For the text-containing cell, return its midpoint in [X, Y] coordinate format. 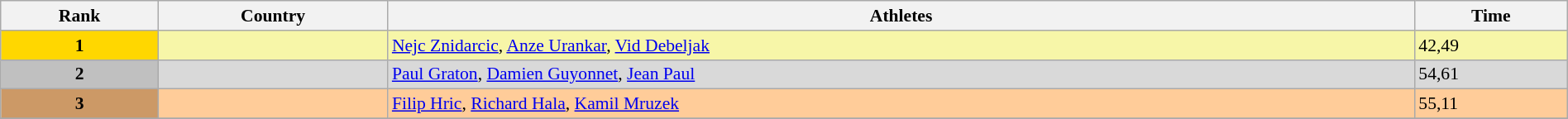
Country [273, 16]
54,61 [1490, 74]
55,11 [1490, 104]
2 [79, 74]
42,49 [1490, 45]
Athletes [901, 16]
1 [79, 45]
Rank [79, 16]
Time [1490, 16]
3 [79, 104]
Nejc Znidarcic, Anze Urankar, Vid Debeljak [901, 45]
Paul Graton, Damien Guyonnet, Jean Paul [901, 74]
Filip Hric, Richard Hala, Kamil Mruzek [901, 104]
